For the text-containing cell, return its midpoint in [X, Y] coordinate format. 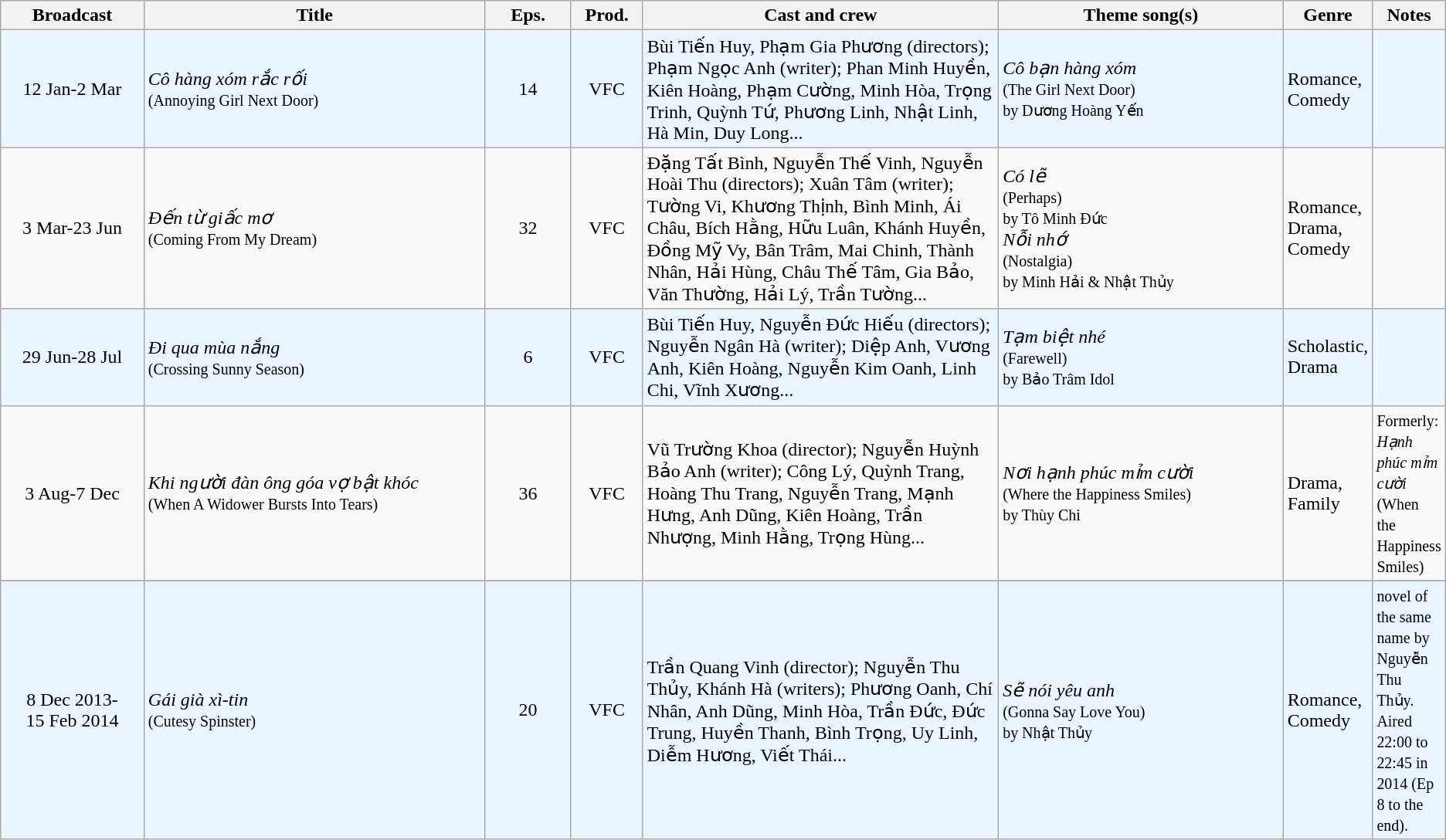
Cô bạn hàng xóm (The Girl Next Door)by Dương Hoàng Yến [1142, 89]
Cô hàng xóm rắc rối (Annoying Girl Next Door) [314, 89]
29 Jun-28 Jul [73, 357]
Title [314, 15]
3 Mar-23 Jun [73, 229]
Scholastic, Drama [1328, 357]
8 Dec 2013-15 Feb 2014 [73, 710]
Eps. [528, 15]
Drama, Family [1328, 493]
Bùi Tiến Huy, Nguyễn Đức Hiếu (directors); Nguyễn Ngân Hà (writer); Diệp Anh, Vương Anh, Kiên Hoàng, Nguyễn Kim Oanh, Linh Chi, Vĩnh Xương... [820, 357]
6 [528, 357]
Đi qua mùa nắng (Crossing Sunny Season) [314, 357]
Notes [1409, 15]
Formerly: Hạnh phúc mỉm cười (When the Happiness Smiles) [1409, 493]
Đến từ giấc mơ (Coming From My Dream) [314, 229]
Prod. [607, 15]
Theme song(s) [1142, 15]
20 [528, 710]
12 Jan-2 Mar [73, 89]
Cast and crew [820, 15]
Khi người đàn ông góa vợ bật khóc (When A Widower Bursts Into Tears) [314, 493]
Tạm biệt nhé (Farewell)by Bảo Trâm Idol [1142, 357]
Có lẽ (Perhaps)by Tô Minh ĐứcNỗi nhớ(Nostalgia)by Minh Hải & Nhật Thủy [1142, 229]
Broadcast [73, 15]
Sẽ nói yêu anh (Gonna Say Love You)by Nhật Thủy [1142, 710]
Nơi hạnh phúc mỉm cười (Where the Happiness Smiles)by Thùy Chi [1142, 493]
Romance, Drama, Comedy [1328, 229]
32 [528, 229]
novel of the same name by Nguyễn Thu Thủy.Aired 22:00 to 22:45 in 2014 (Ep 8 to the end). [1409, 710]
36 [528, 493]
Gái già xì-tin (Cutesy Spinster) [314, 710]
14 [528, 89]
3 Aug-7 Dec [73, 493]
Genre [1328, 15]
